Detect which cell encompasses the target text, then output its (X, Y) center coordinate. 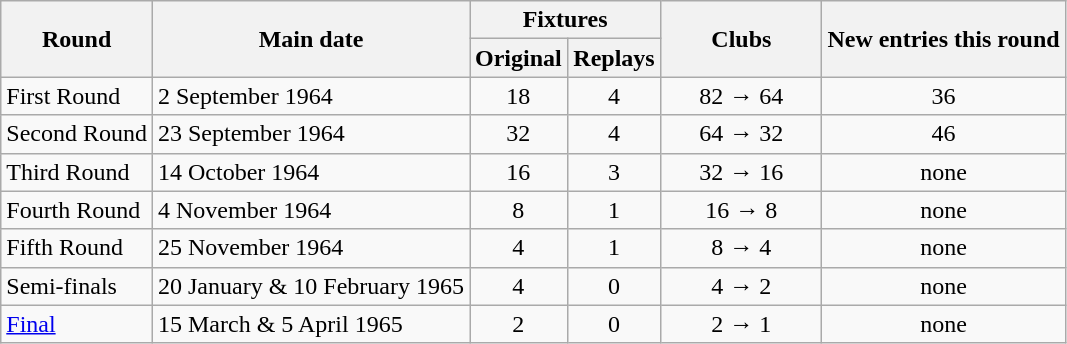
36 (944, 96)
Round (77, 39)
First Round (77, 96)
Fifth Round (77, 248)
Semi-finals (77, 286)
2 → 1 (742, 324)
Fourth Round (77, 210)
Main date (310, 39)
3 (614, 172)
8 → 4 (742, 248)
Original (519, 58)
Fixtures (566, 20)
New entries this round (944, 39)
32 (519, 134)
4 → 2 (742, 286)
82 → 64 (742, 96)
16 (519, 172)
46 (944, 134)
18 (519, 96)
Replays (614, 58)
Clubs (742, 39)
2 (519, 324)
25 November 1964 (310, 248)
23 September 1964 (310, 134)
64 → 32 (742, 134)
2 September 1964 (310, 96)
14 October 1964 (310, 172)
Third Round (77, 172)
15 March & 5 April 1965 (310, 324)
Second Round (77, 134)
32 → 16 (742, 172)
8 (519, 210)
16 → 8 (742, 210)
4 November 1964 (310, 210)
Final (77, 324)
20 January & 10 February 1965 (310, 286)
